Detect which cell encompasses the target text, then output its [x, y] center coordinate. 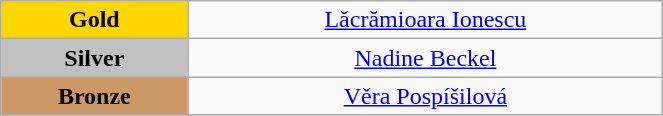
Věra Pospíšilová [426, 96]
Nadine Beckel [426, 58]
Gold [94, 20]
Bronze [94, 96]
Lăcrămioara Ionescu [426, 20]
Silver [94, 58]
